Determine the (x, y) coordinate at the center of the cell enclosing the given text.  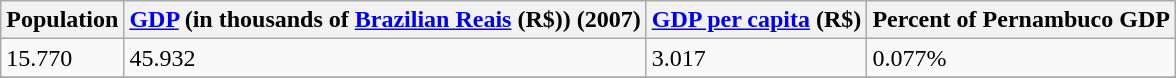
45.932 (385, 58)
3.017 (756, 58)
0.077% (1022, 58)
GDP per capita (R$) (756, 20)
Population (62, 20)
Percent of Pernambuco GDP (1022, 20)
GDP (in thousands of Brazilian Reais (R$)) (2007) (385, 20)
15.770 (62, 58)
